Detect which cell encompasses the target text, then output its [X, Y] center coordinate. 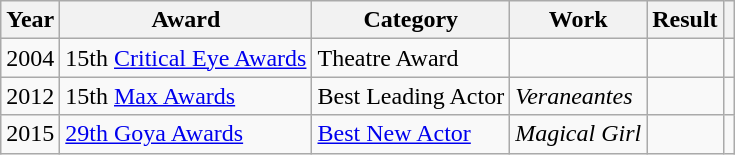
15th Max Awards [186, 96]
29th Goya Awards [186, 134]
Award [186, 20]
2004 [30, 58]
Work [578, 20]
Category [411, 20]
Best Leading Actor [411, 96]
2012 [30, 96]
Result [685, 20]
Best New Actor [411, 134]
Theatre Award [411, 58]
Magical Girl [578, 134]
2015 [30, 134]
15th Critical Eye Awards [186, 58]
Veraneantes [578, 96]
Year [30, 20]
